Extract the [X, Y] coordinate from the center of the cell holding the provided text.  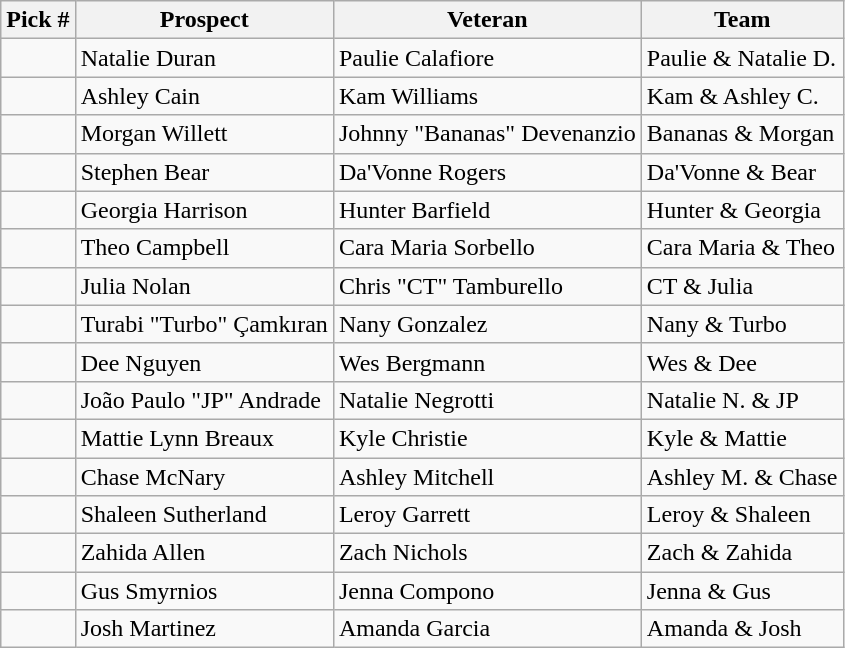
Morgan Willett [204, 134]
Nany & Turbo [742, 324]
Zach & Zahida [742, 553]
Nany Gonzalez [487, 324]
Natalie Duran [204, 58]
Pick # [38, 20]
Veteran [487, 20]
Kyle & Mattie [742, 438]
Amanda Garcia [487, 629]
Kam & Ashley C. [742, 96]
Bananas & Morgan [742, 134]
Zach Nichols [487, 553]
Cara Maria Sorbello [487, 248]
Kam Williams [487, 96]
Leroy Garrett [487, 515]
Wes & Dee [742, 362]
Johnny "Bananas" Devenanzio [487, 134]
Wes Bergmann [487, 362]
Ashley M. & Chase [742, 477]
CT & Julia [742, 286]
Da'Vonne & Bear [742, 172]
Gus Smyrnios [204, 591]
Da'Vonne Rogers [487, 172]
Paulie Calafiore [487, 58]
Turabi "Turbo" Çamkıran [204, 324]
João Paulo "JP" Andrade [204, 400]
Ashley Cain [204, 96]
Prospect [204, 20]
Cara Maria & Theo [742, 248]
Stephen Bear [204, 172]
Dee Nguyen [204, 362]
Julia Nolan [204, 286]
Natalie N. & JP [742, 400]
Theo Campbell [204, 248]
Amanda & Josh [742, 629]
Georgia Harrison [204, 210]
Zahida Allen [204, 553]
Josh Martinez [204, 629]
Ashley Mitchell [487, 477]
Jenna & Gus [742, 591]
Shaleen Sutherland [204, 515]
Jenna Compono [487, 591]
Chris "CT" Tamburello [487, 286]
Mattie Lynn Breaux [204, 438]
Hunter Barfield [487, 210]
Paulie & Natalie D. [742, 58]
Kyle Christie [487, 438]
Team [742, 20]
Natalie Negrotti [487, 400]
Chase McNary [204, 477]
Leroy & Shaleen [742, 515]
Hunter & Georgia [742, 210]
